Determine the (X, Y) coordinate at the center of the cell enclosing the given text.  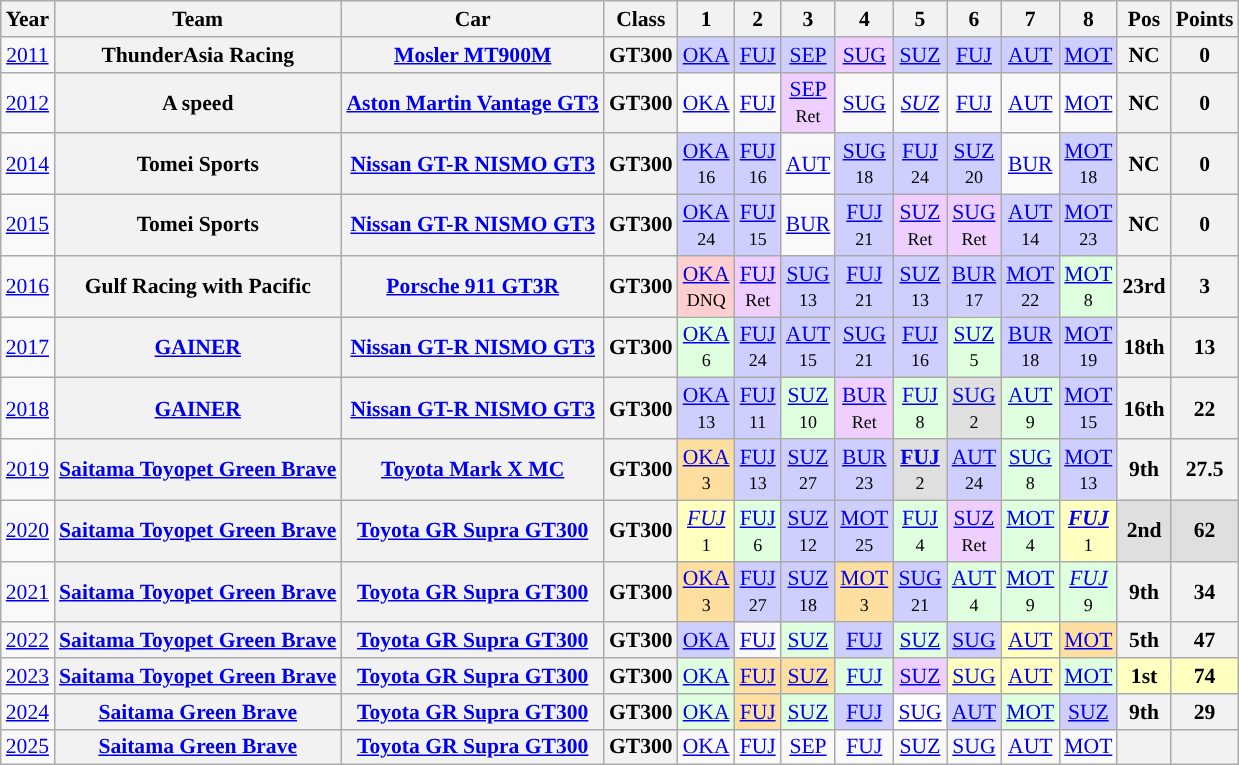
MOT8 (1088, 286)
SUZ18 (808, 592)
SUGRet (974, 226)
2011 (28, 55)
SUG2 (974, 408)
1st (1144, 676)
7 (1030, 19)
2023 (28, 676)
Porsche 911 GT3R (472, 286)
SUZ27 (808, 470)
FUJ6 (758, 530)
Mosler MT900M (472, 55)
2018 (28, 408)
Car (472, 19)
8 (1088, 19)
FUJ11 (758, 408)
6 (974, 19)
FUJ4 (920, 530)
47 (1205, 641)
2020 (28, 530)
74 (1205, 676)
SUG18 (864, 164)
MOT19 (1088, 348)
2 (758, 19)
FUJ8 (920, 408)
27.5 (1205, 470)
Team (198, 19)
AUT4 (974, 592)
MOT25 (864, 530)
Aston Martin Vantage GT3 (472, 102)
SUZ10 (808, 408)
34 (1205, 592)
Toyota Mark X MC (472, 470)
AUT9 (1030, 408)
OKA24 (706, 226)
5th (1144, 641)
FUJ9 (1088, 592)
2021 (28, 592)
AUT24 (974, 470)
AUT15 (808, 348)
2012 (28, 102)
AUT14 (1030, 226)
BUR23 (864, 470)
FUJ13 (758, 470)
2022 (28, 641)
22 (1205, 408)
BUR17 (974, 286)
62 (1205, 530)
ThunderAsia Racing (198, 55)
2019 (28, 470)
1 (706, 19)
SUG8 (1030, 470)
2024 (28, 712)
OKA6 (706, 348)
5 (920, 19)
SUZ5 (974, 348)
MOT3 (864, 592)
FUJRet (758, 286)
SUZ13 (920, 286)
Points (1205, 19)
BURRet (864, 408)
MOT9 (1030, 592)
2016 (28, 286)
BUR18 (1030, 348)
SUZ12 (808, 530)
Class (641, 19)
2015 (28, 226)
MOT22 (1030, 286)
MOT15 (1088, 408)
FUJ15 (758, 226)
OKA16 (706, 164)
FUJ27 (758, 592)
18th (1144, 348)
23rd (1144, 286)
Gulf Racing with Pacific (198, 286)
4 (864, 19)
SEPRet (808, 102)
13 (1205, 348)
MOT4 (1030, 530)
SUZ20 (974, 164)
2017 (28, 348)
29 (1205, 712)
2014 (28, 164)
SUG13 (808, 286)
MOT23 (1088, 226)
OKA13 (706, 408)
OKADNQ (706, 286)
MOT13 (1088, 470)
2nd (1144, 530)
MOT18 (1088, 164)
16th (1144, 408)
FUJ2 (920, 470)
2025 (28, 747)
Year (28, 19)
A speed (198, 102)
Pos (1144, 19)
